Scan for the cell matching the given text and deliver its (x, y) coordinate at center. 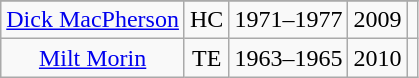
1971–1977 (288, 20)
1963–1965 (288, 58)
2010 (378, 58)
HC (206, 20)
Dick MacPherson (93, 20)
2009 (378, 20)
Milt Morin (93, 58)
TE (206, 58)
